Output the (x, y) coordinate of the center of the cell containing the given text.  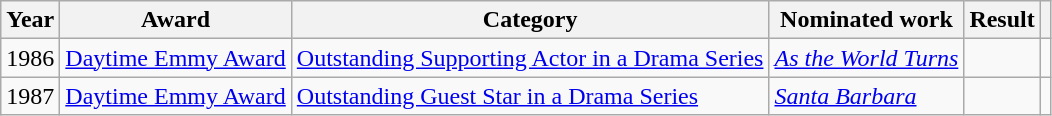
As the World Turns (866, 58)
Outstanding Guest Star in a Drama Series (530, 96)
Year (30, 20)
Award (176, 20)
Category (530, 20)
Result (1002, 20)
Outstanding Supporting Actor in a Drama Series (530, 58)
Santa Barbara (866, 96)
Nominated work (866, 20)
1987 (30, 96)
1986 (30, 58)
